Find where the given text appears and provide that cell's center as [x, y] coordinate. 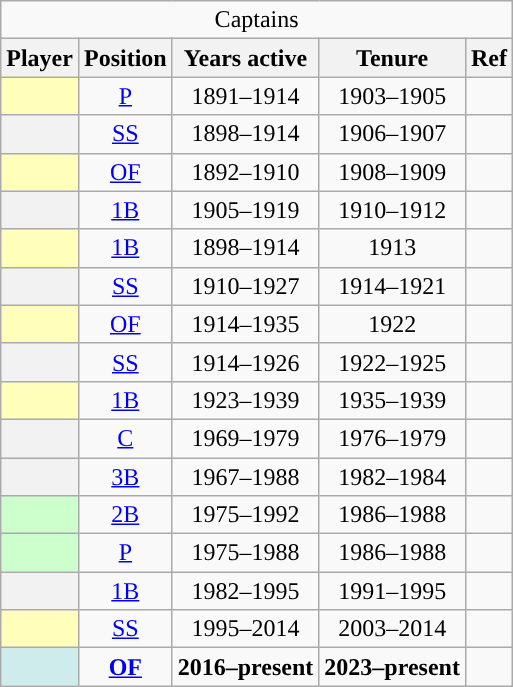
1995–2014 [246, 629]
2B [125, 515]
1982–1984 [392, 477]
1913 [392, 248]
Ref [488, 58]
2023–present [392, 667]
1910–1912 [392, 210]
2016–present [246, 667]
1975–1988 [246, 553]
1914–1935 [246, 324]
1982–1995 [246, 591]
Position [125, 58]
2003–2014 [392, 629]
1967–1988 [246, 477]
1969–1979 [246, 438]
1892–1910 [246, 172]
1922–1925 [392, 362]
Captains [257, 20]
1991–1995 [392, 591]
Player [40, 58]
C [125, 438]
Tenure [392, 58]
1910–1927 [246, 286]
1905–1919 [246, 210]
1923–1939 [246, 400]
1906–1907 [392, 134]
1935–1939 [392, 400]
1914–1926 [246, 362]
1908–1909 [392, 172]
1903–1905 [392, 96]
1922 [392, 324]
1975–1992 [246, 515]
1914–1921 [392, 286]
1976–1979 [392, 438]
3B [125, 477]
1891–1914 [246, 96]
Years active [246, 58]
